Detect which cell encompasses the target text, then output its [X, Y] center coordinate. 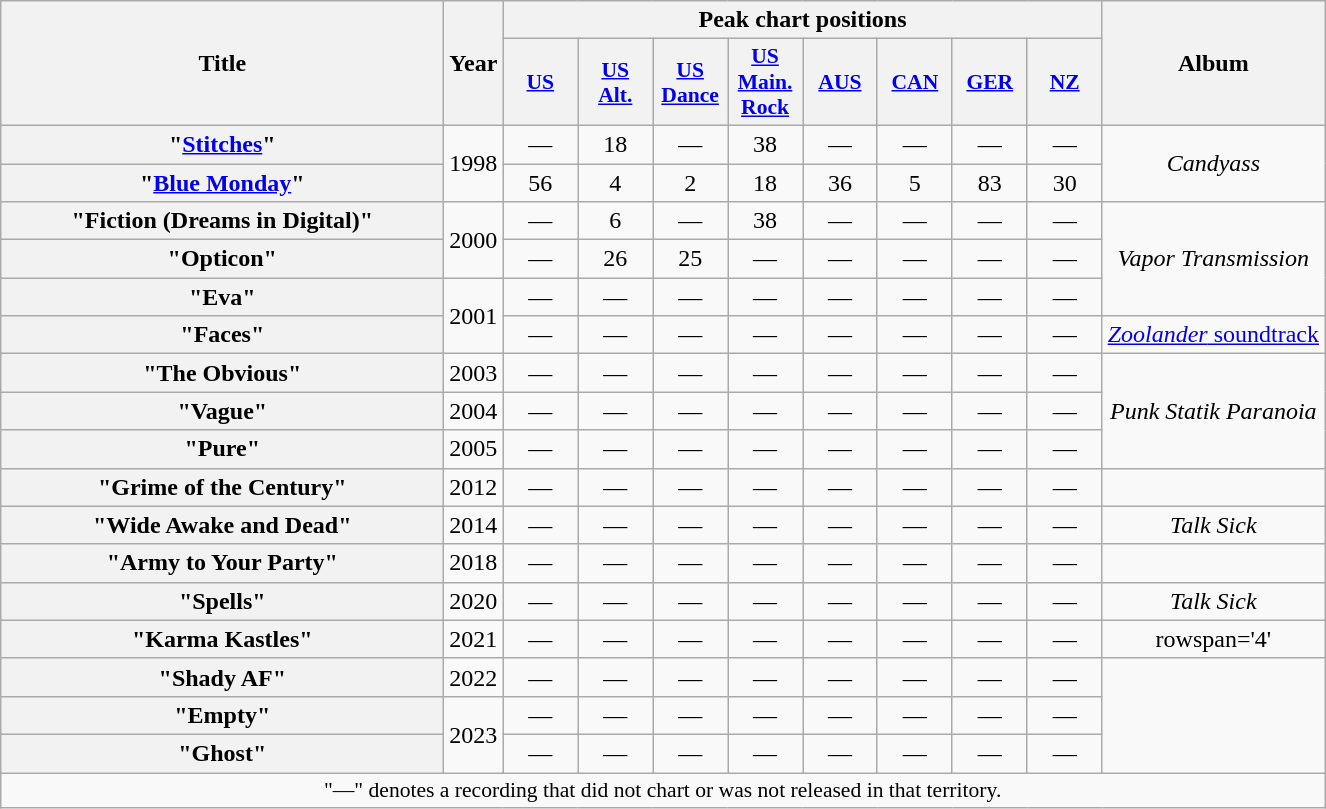
"Faces" [222, 335]
NZ [1064, 82]
5 [914, 183]
"Eva" [222, 297]
"Ghost" [222, 753]
2000 [474, 240]
56 [540, 183]
"Wide Awake and Dead" [222, 525]
Vapor Transmission [1213, 259]
2023 [474, 734]
"Shady AF" [222, 677]
AUS [840, 82]
USAlt. [616, 82]
Year [474, 64]
1998 [474, 163]
Zoolander soundtrack [1213, 335]
"The Obvious" [222, 373]
2001 [474, 316]
"Fiction (Dreams in Digital)" [222, 221]
30 [1064, 183]
GER [990, 82]
25 [690, 259]
6 [616, 221]
26 [616, 259]
2018 [474, 563]
2022 [474, 677]
83 [990, 183]
USDance [690, 82]
2021 [474, 639]
"Blue Monday" [222, 183]
Title [222, 64]
2014 [474, 525]
"Vague" [222, 411]
"Opticon" [222, 259]
rowspan='4' [1213, 639]
USMain. Rock [766, 82]
2012 [474, 487]
"—" denotes a recording that did not chart or was not released in that territory. [663, 790]
"Karma Kastles" [222, 639]
US [540, 82]
Peak chart positions [802, 20]
2003 [474, 373]
2020 [474, 601]
"Grime of the Century" [222, 487]
"Stitches" [222, 144]
36 [840, 183]
2 [690, 183]
2004 [474, 411]
"Pure" [222, 449]
2005 [474, 449]
"Spells" [222, 601]
Punk Statik Paranoia [1213, 411]
Candyass [1213, 163]
"Army to Your Party" [222, 563]
4 [616, 183]
CAN [914, 82]
Album [1213, 64]
"Empty" [222, 715]
